Determine the [x, y] coordinate at the center of the cell enclosing the given text.  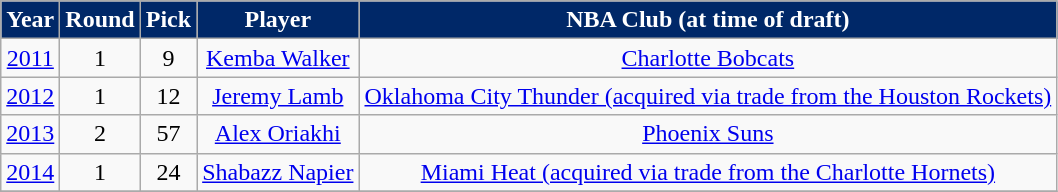
Phoenix Suns [708, 134]
2012 [30, 96]
2011 [30, 58]
Round [100, 20]
2 [100, 134]
Oklahoma City Thunder (acquired via trade from the Houston Rockets) [708, 96]
Shabazz Napier [278, 172]
Kemba Walker [278, 58]
57 [168, 134]
Miami Heat (acquired via trade from the Charlotte Hornets) [708, 172]
Charlotte Bobcats [708, 58]
Player [278, 20]
Pick [168, 20]
Jeremy Lamb [278, 96]
2013 [30, 134]
12 [168, 96]
NBA Club (at time of draft) [708, 20]
24 [168, 172]
Year [30, 20]
9 [168, 58]
Alex Oriakhi [278, 134]
2014 [30, 172]
